Find where the given text appears and provide that cell's center as [X, Y] coordinate. 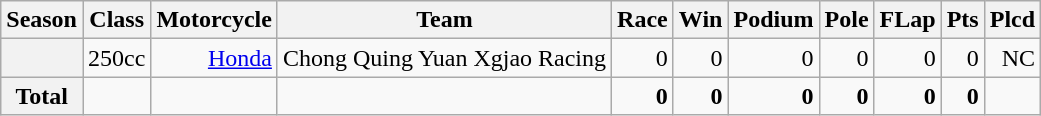
Motorcycle [214, 20]
Season [42, 20]
250cc [116, 58]
Pole [846, 20]
Team [444, 20]
FLap [908, 20]
Honda [214, 58]
Win [700, 20]
Podium [774, 20]
Chong Quing Yuan Xgjao Racing [444, 58]
Pts [962, 20]
NC [1012, 58]
Race [643, 20]
Class [116, 20]
Plcd [1012, 20]
Total [42, 96]
